Capture the cell that displays the provided text and extract its [x, y] central coordinate. 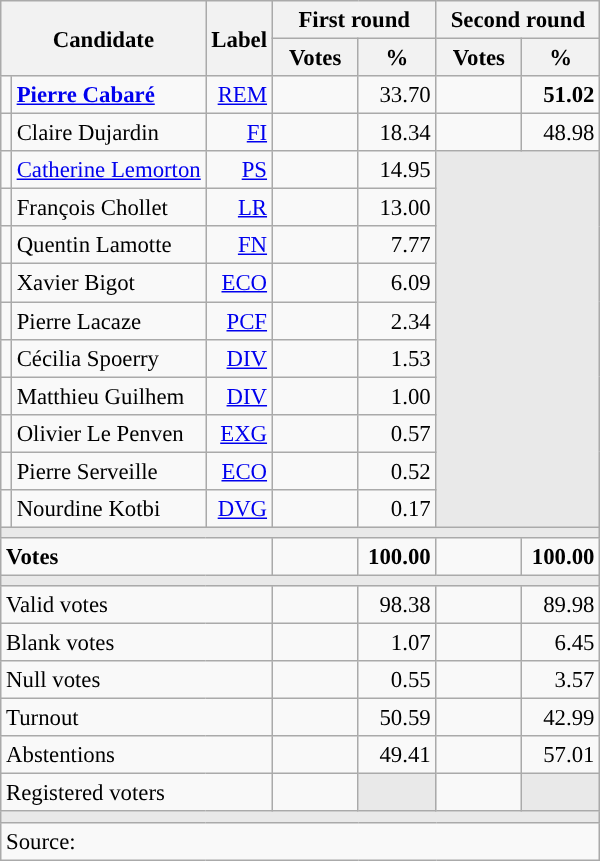
FI [239, 133]
Matthieu Guilhem [108, 396]
REM [239, 95]
Pierre Lacaze [108, 321]
6.45 [561, 643]
Pierre Serveille [108, 471]
33.70 [397, 95]
PCF [239, 321]
50.59 [397, 718]
57.01 [561, 755]
98.38 [397, 605]
DVG [239, 509]
51.02 [561, 95]
0.55 [397, 680]
1.53 [397, 358]
Catherine Lemorton [108, 170]
42.99 [561, 718]
FN [239, 245]
Null votes [137, 680]
Candidate [104, 38]
0.57 [397, 433]
Source: [300, 841]
Quentin Lamotte [108, 245]
LR [239, 208]
Claire Dujardin [108, 133]
Pierre Cabaré [108, 95]
6.09 [397, 283]
1.00 [397, 396]
3.57 [561, 680]
Olivier Le Penven [108, 433]
18.34 [397, 133]
13.00 [397, 208]
Turnout [137, 718]
1.07 [397, 643]
14.95 [397, 170]
Cécilia Spoerry [108, 358]
PS [239, 170]
First round [354, 20]
Second round [518, 20]
EXG [239, 433]
48.98 [561, 133]
49.41 [397, 755]
7.77 [397, 245]
0.52 [397, 471]
0.17 [397, 509]
Registered voters [137, 793]
Abstentions [137, 755]
Xavier Bigot [108, 283]
89.98 [561, 605]
2.34 [397, 321]
Nourdine Kotbi [108, 509]
Label [239, 38]
François Chollet [108, 208]
Valid votes [137, 605]
Blank votes [137, 643]
